Locate the cell with the specified text and output its (X, Y) center coordinate. 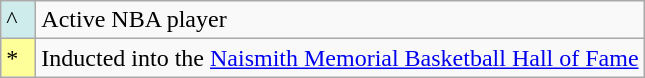
^ (18, 20)
* (18, 58)
Active NBA player (340, 20)
Inducted into the Naismith Memorial Basketball Hall of Fame (340, 58)
